From the cell containing the given text, extract its center point as (X, Y) coordinate. 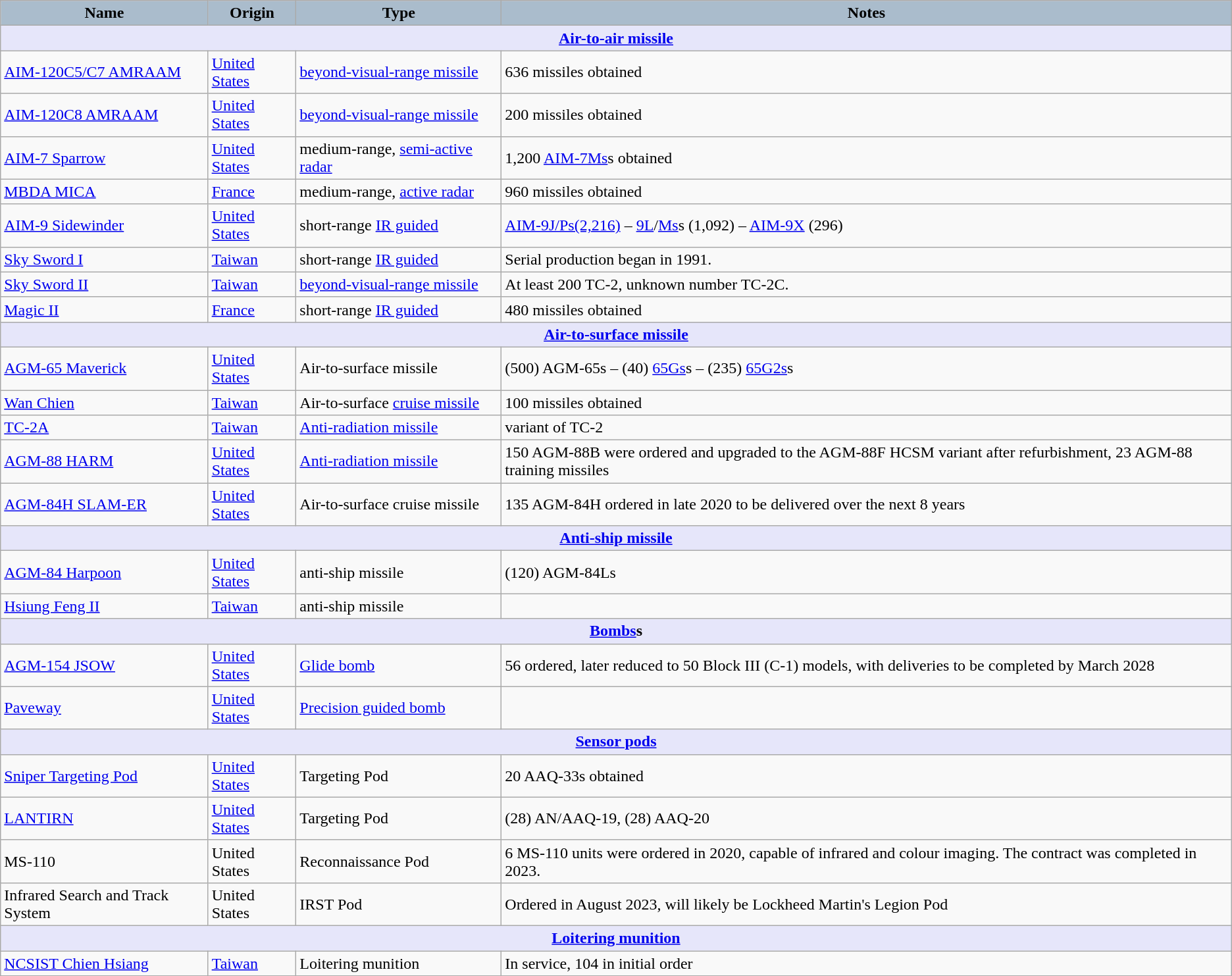
Bombss (616, 631)
medium-range, active radar (399, 192)
LANTIRN (104, 819)
Type (399, 13)
(500) AGM-65s – (40) 65Gss – (235) 65G2ss (866, 369)
variant of TC-2 (866, 428)
Anti-ship missile (616, 538)
Name (104, 13)
AGM-84H SLAM-ER (104, 504)
Reconnaissance Pod (399, 861)
IRST Pod (399, 904)
AIM-9J/Ps(2,216) – 9L/Mss (1,092) – AIM-9X (296) (866, 225)
At least 200 TC-2, unknown number TC-2C. (866, 284)
Paveway (104, 708)
200 missiles obtained (866, 115)
56 ordered, later reduced to 50 Block III (C-1) models, with deliveries to be completed by March 2028 (866, 665)
20 AAQ-33s obtained (866, 775)
Sniper Targeting Pod (104, 775)
Air-to-air missile (616, 38)
medium-range, semi-active radar (399, 158)
AIM-120C8 AMRAAM (104, 115)
In service, 104 in initial order (866, 963)
Magic II (104, 309)
480 missiles obtained (866, 309)
Hsiung Feng II (104, 606)
TC-2A (104, 428)
960 missiles obtained (866, 192)
Glide bomb (399, 665)
AGM-84 Harpoon (104, 573)
Origin (252, 13)
636 missiles obtained (866, 72)
NCSIST Chien Hsiang (104, 963)
Sky Sword I (104, 259)
100 missiles obtained (866, 402)
Precision guided bomb (399, 708)
Infrared Search and Track System (104, 904)
AGM-88 HARM (104, 462)
Serial production began in 1991. (866, 259)
135 AGM-84H ordered in late 2020 to be delivered over the next 8 years (866, 504)
AIM-120C5/C7 AMRAAM (104, 72)
Sky Sword II (104, 284)
AGM-65 Maverick (104, 369)
MBDA MICA (104, 192)
Wan Chien (104, 402)
150 AGM-88B were ordered and upgraded to the AGM-88F HCSM variant after refurbishment, 23 AGM-88 training missiles (866, 462)
AIM-9 Sidewinder (104, 225)
AGM-154 JSOW (104, 665)
(28) AN/AAQ-19, (28) AAQ-20 (866, 819)
AIM-7 Sparrow (104, 158)
1,200 AIM-7Mss obtained (866, 158)
Sensor pods (616, 742)
(120) AGM-84Ls (866, 573)
MS-110 (104, 861)
6 MS-110 units were ordered in 2020, capable of infrared and colour imaging. The contract was completed in 2023. (866, 861)
Notes (866, 13)
Ordered in August 2023, will likely be Lockheed Martin's Legion Pod (866, 904)
